Output the [x, y] coordinate of the center of the cell containing the given text.  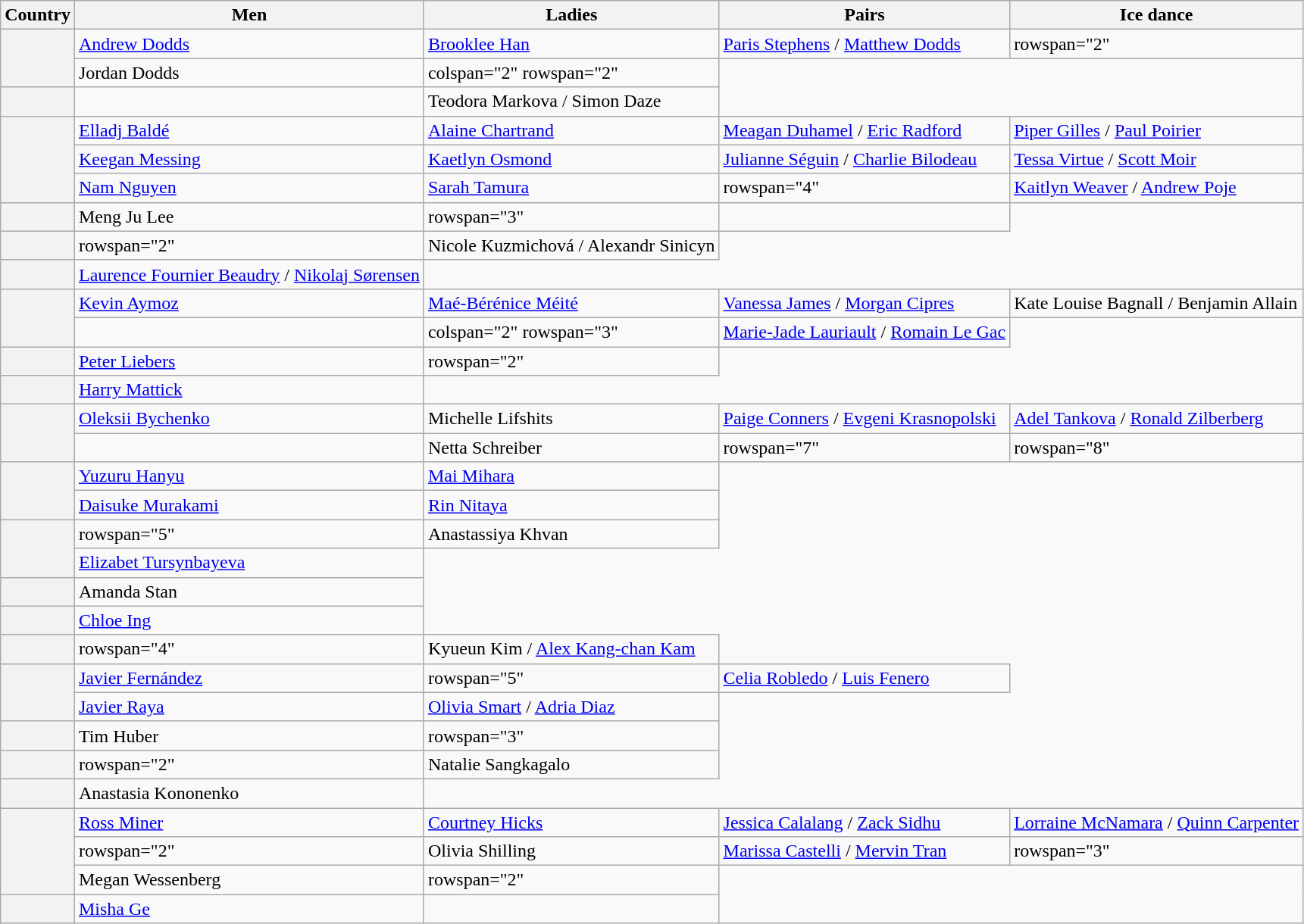
Yuzuru Hanyu [249, 476]
rowspan="7" [865, 448]
Peter Liebers [249, 361]
Kaitlyn Weaver / Andrew Poje [1156, 188]
Netta Schreiber [571, 448]
Javier Raya [249, 707]
Harry Mattick [249, 390]
Sarah Tamura [571, 188]
Adel Tankova / Ronald Zilberberg [1156, 419]
Meagan Duhamel / Eric Radford [865, 130]
Misha Ge [249, 909]
Nam Nguyen [249, 188]
Celia Robledo / Luis Fenero [865, 678]
Julianne Séguin / Charlie Bilodeau [865, 159]
Maé-Bérénice Méité [571, 303]
Michelle Lifshits [571, 419]
Rin Nitaya [571, 505]
Paris Stephens / Matthew Dodds [865, 44]
Piper Gilles / Paul Poirier [1156, 130]
Anastassiya Khvan [571, 534]
Alaine Chartrand [571, 130]
Megan Wessenberg [249, 880]
Kevin Aymoz [249, 303]
Brooklee Han [571, 44]
colspan="2" rowspan="2" [571, 73]
Anastasia Kononenko [249, 793]
Olivia Smart / Adria Diaz [571, 707]
Teodora Markova / Simon Daze [571, 101]
Courtney Hicks [571, 822]
Daisuke Murakami [249, 505]
Chloe Ing [249, 620]
Marissa Castelli / Mervin Tran [865, 851]
Pairs [865, 15]
Keegan Messing [249, 159]
Paige Conners / Evgeni Krasnopolski [865, 419]
Elladj Baldé [249, 130]
Laurence Fournier Beaudry / Nikolaj Sørensen [249, 274]
Natalie Sangkagalo [571, 764]
Lorraine McNamara / Quinn Carpenter [1156, 822]
Andrew Dodds [249, 44]
Tim Huber [249, 735]
Tessa Virtue / Scott Moir [1156, 159]
Kaetlyn Osmond [571, 159]
Olivia Shilling [571, 851]
Amanda Stan [249, 592]
Elizabet Tursynbayeva [249, 563]
Jessica Calalang / Zack Sidhu [865, 822]
Mai Mihara [571, 476]
Ice dance [1156, 15]
colspan="2" rowspan="3" [571, 332]
Ladies [571, 15]
Oleksii Bychenko [249, 419]
Men [249, 15]
Jordan Dodds [249, 73]
Marie-Jade Lauriault / Romain Le Gac [865, 332]
Meng Ju Lee [249, 217]
Vanessa James / Morgan Cipres [865, 303]
Ross Miner [249, 822]
Kate Louise Bagnall / Benjamin Allain [1156, 303]
Country [38, 15]
Nicole Kuzmichová / Alexandr Sinicyn [571, 245]
Javier Fernández [249, 678]
rowspan="8" [1156, 448]
Kyueun Kim / Alex Kang-chan Kam [571, 649]
